From the cell containing the given text, extract its center point as [X, Y] coordinate. 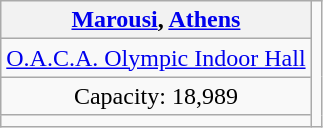
Marousi, Athens [156, 20]
Capacity: 18,989 [156, 96]
O.A.C.A. Olympic Indoor Hall [156, 58]
